Extract the (x, y) coordinate from the center of the cell holding the provided text.  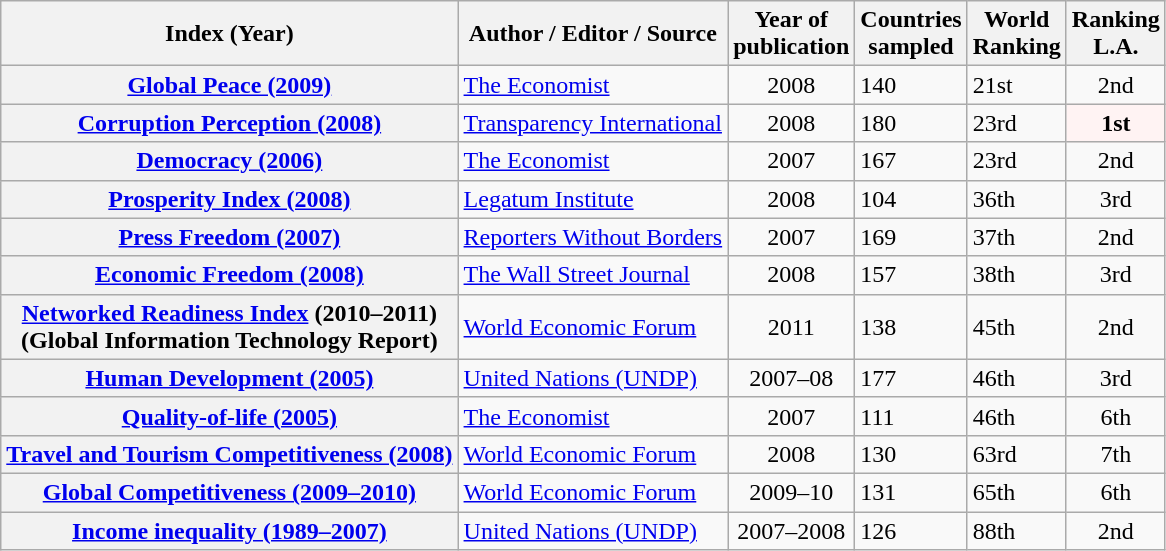
169 (911, 237)
Income inequality (1989–2007) (230, 531)
Democracy (2006) (230, 161)
Transparency International (593, 123)
Corruption Perception (2008) (230, 123)
177 (911, 378)
Author / Editor / Source (593, 34)
65th (1016, 492)
180 (911, 123)
Countriessampled (911, 34)
1st (1116, 123)
88th (1016, 531)
167 (911, 161)
Year ofpublication (792, 34)
2009–10 (792, 492)
Global Peace (2009) (230, 85)
Travel and Tourism Competitiveness (2008) (230, 454)
World Ranking (1016, 34)
63rd (1016, 454)
Press Freedom (2007) (230, 237)
2007–08 (792, 378)
130 (911, 454)
7th (1116, 454)
Quality-of-life (2005) (230, 416)
Networked Readiness Index (2010–2011)(Global Information Technology Report) (230, 326)
The Wall Street Journal (593, 275)
Index (Year) (230, 34)
104 (911, 199)
RankingL.A. (1116, 34)
Legatum Institute (593, 199)
38th (1016, 275)
2007–2008 (792, 531)
131 (911, 492)
157 (911, 275)
Economic Freedom (2008) (230, 275)
138 (911, 326)
126 (911, 531)
140 (911, 85)
2011 (792, 326)
Human Development (2005) (230, 378)
36th (1016, 199)
37th (1016, 237)
Global Competitiveness (2009–2010) (230, 492)
Prosperity Index (2008) (230, 199)
21st (1016, 85)
111 (911, 416)
45th (1016, 326)
Reporters Without Borders (593, 237)
